Return [X, Y] of the center of cell containing provided text 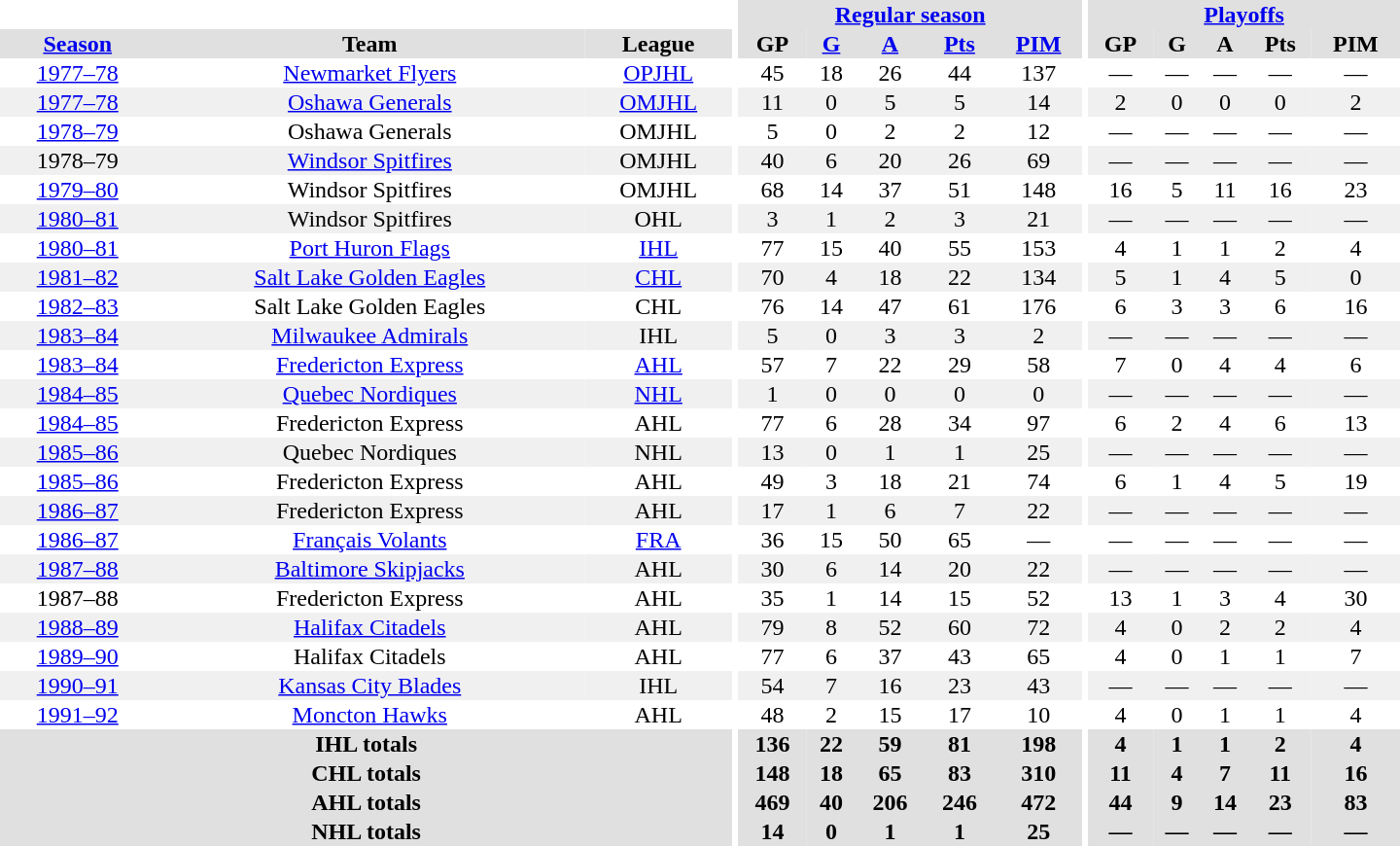
CHL totals [366, 773]
50 [891, 540]
72 [1038, 627]
1990–91 [78, 686]
AHL totals [366, 802]
153 [1038, 248]
NHL totals [366, 831]
Season [78, 44]
47 [891, 306]
35 [772, 598]
1982–83 [78, 306]
79 [772, 627]
59 [891, 744]
OHL [658, 219]
176 [1038, 306]
Français Volants [369, 540]
League [658, 44]
137 [1038, 73]
Moncton Hawks [369, 715]
206 [891, 802]
246 [959, 802]
28 [891, 423]
469 [772, 802]
34 [959, 423]
1991–92 [78, 715]
Milwaukee Admirals [369, 335]
134 [1038, 277]
1988–89 [78, 627]
45 [772, 73]
Kansas City Blades [369, 686]
Team [369, 44]
48 [772, 715]
74 [1038, 481]
Regular season [910, 15]
FRA [658, 540]
49 [772, 481]
60 [959, 627]
68 [772, 190]
19 [1355, 481]
Baltimore Skipjacks [369, 569]
70 [772, 277]
8 [830, 627]
310 [1038, 773]
Newmarket Flyers [369, 73]
69 [1038, 160]
54 [772, 686]
IHL totals [366, 744]
Port Huron Flags [369, 248]
9 [1176, 802]
1989–90 [78, 656]
76 [772, 306]
1979–80 [78, 190]
51 [959, 190]
136 [772, 744]
10 [1038, 715]
57 [772, 365]
1981–82 [78, 277]
61 [959, 306]
97 [1038, 423]
58 [1038, 365]
472 [1038, 802]
55 [959, 248]
198 [1038, 744]
Playoffs [1244, 15]
12 [1038, 131]
36 [772, 540]
29 [959, 365]
OPJHL [658, 73]
81 [959, 744]
